Find where the given text appears and provide that cell's center as (X, Y) coordinate. 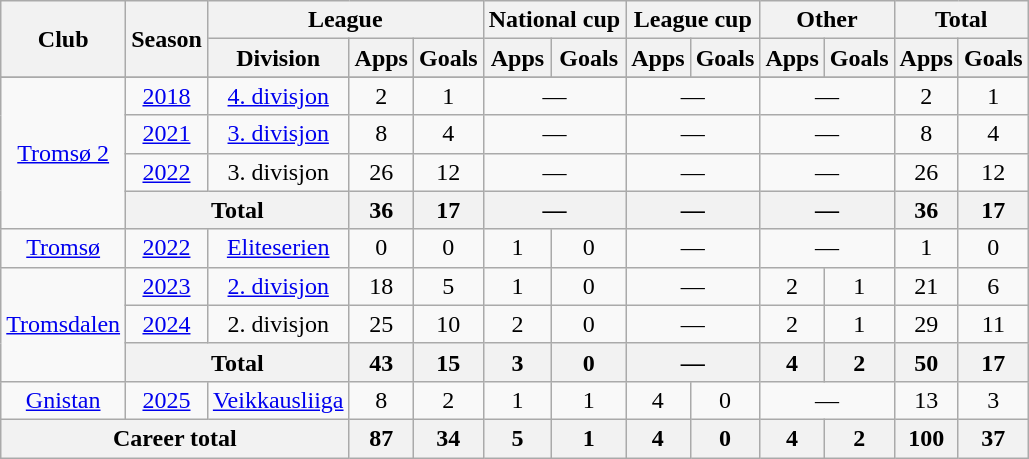
13 (926, 400)
Tromsø (64, 248)
Tromsø 2 (64, 153)
4. divisjon (278, 96)
25 (381, 324)
11 (993, 324)
Eliteserien (278, 248)
2018 (167, 96)
21 (926, 286)
50 (926, 362)
Veikkausliiga (278, 400)
Club (64, 39)
2021 (167, 134)
6 (993, 286)
10 (448, 324)
43 (381, 362)
37 (993, 438)
Division (278, 58)
Tromsdalen (64, 324)
Gnistan (64, 400)
15 (448, 362)
2023 (167, 286)
League cup (693, 20)
29 (926, 324)
87 (381, 438)
34 (448, 438)
2024 (167, 324)
League (345, 20)
National cup (554, 20)
Other (827, 20)
Season (167, 39)
18 (381, 286)
2025 (167, 400)
100 (926, 438)
Career total (175, 438)
